Find where the given text appears and provide that cell's center as (x, y) coordinate. 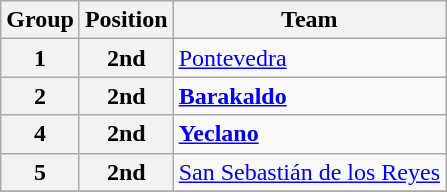
5 (40, 172)
1 (40, 58)
Position (126, 20)
Pontevedra (309, 58)
Team (309, 20)
4 (40, 134)
2 (40, 96)
Group (40, 20)
Yeclano (309, 134)
Barakaldo (309, 96)
San Sebastián de los Reyes (309, 172)
